Capture the cell that displays the provided text and extract its [x, y] central coordinate. 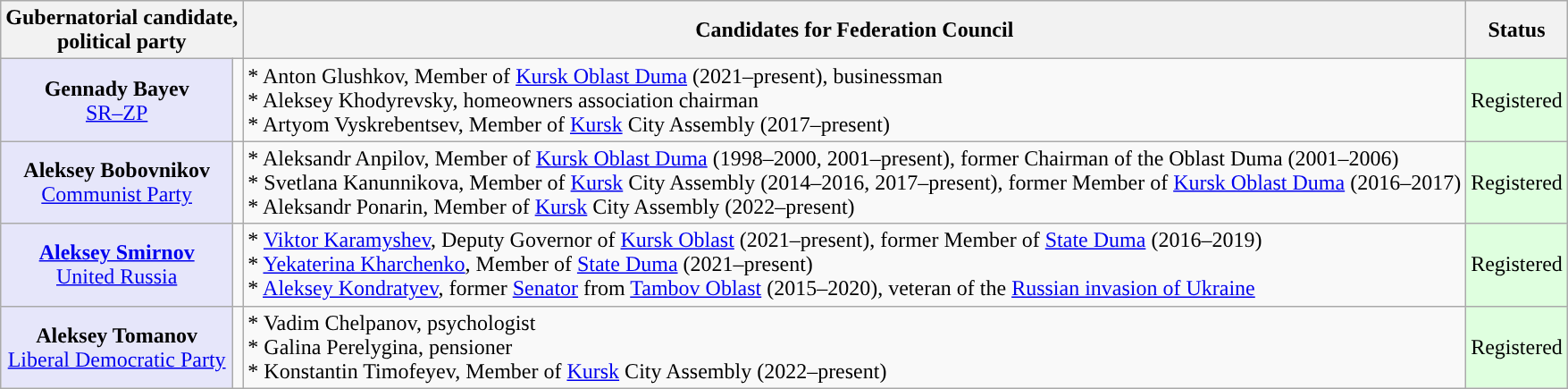
Aleksey BobovnikovCommunist Party [117, 182]
Gennady BayevSR–ZP [117, 100]
Aleksey SmirnovUnited Russia [117, 265]
Candidates for Federation Council [854, 30]
Status [1517, 30]
Aleksey TomanovLiberal Democratic Party [117, 347]
* Vadim Chelpanov, psychologist* Galina Perelygina, pensioner* Konstantin Timofeyev, Member of Kursk City Assembly (2022–present) [854, 347]
Gubernatorial candidate,political party [122, 30]
